Locate the cell with the specified text and output its (x, y) center coordinate. 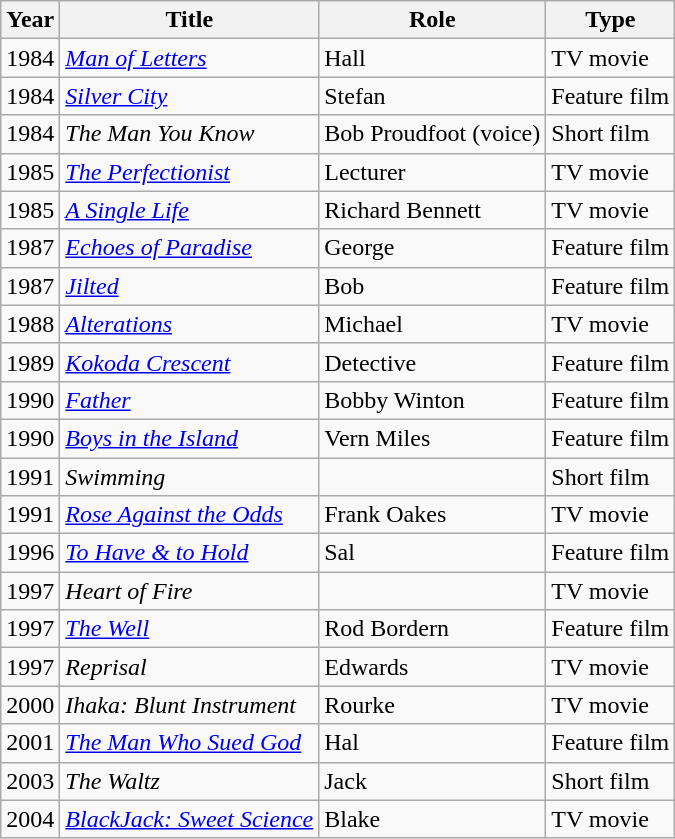
Swimming (190, 477)
Edwards (432, 667)
Stefan (432, 96)
Richard Bennett (432, 210)
Role (432, 20)
Man of Letters (190, 58)
Detective (432, 362)
A Single Life (190, 210)
Jilted (190, 286)
Rourke (432, 705)
The Waltz (190, 781)
George (432, 248)
Bob Proudfoot (voice) (432, 134)
2000 (30, 705)
The Well (190, 629)
Title (190, 20)
Kokoda Crescent (190, 362)
Year (30, 20)
Bobby Winton (432, 400)
1996 (30, 553)
Silver City (190, 96)
1989 (30, 362)
Type (610, 20)
Lecturer (432, 172)
Sal (432, 553)
2003 (30, 781)
Reprisal (190, 667)
The Perfectionist (190, 172)
Jack (432, 781)
Frank Oakes (432, 515)
Echoes of Paradise (190, 248)
Blake (432, 819)
Michael (432, 324)
Rod Bordern (432, 629)
The Man Who Sued God (190, 743)
Vern Miles (432, 438)
Bob (432, 286)
To Have & to Hold (190, 553)
BlackJack: Sweet Science (190, 819)
Boys in the Island (190, 438)
Hal (432, 743)
Rose Against the Odds (190, 515)
Heart of Fire (190, 591)
2001 (30, 743)
1988 (30, 324)
Hall (432, 58)
Ihaka: Blunt Instrument (190, 705)
Father (190, 400)
Alterations (190, 324)
2004 (30, 819)
The Man You Know (190, 134)
